For the text-containing cell, return its midpoint in [x, y] coordinate format. 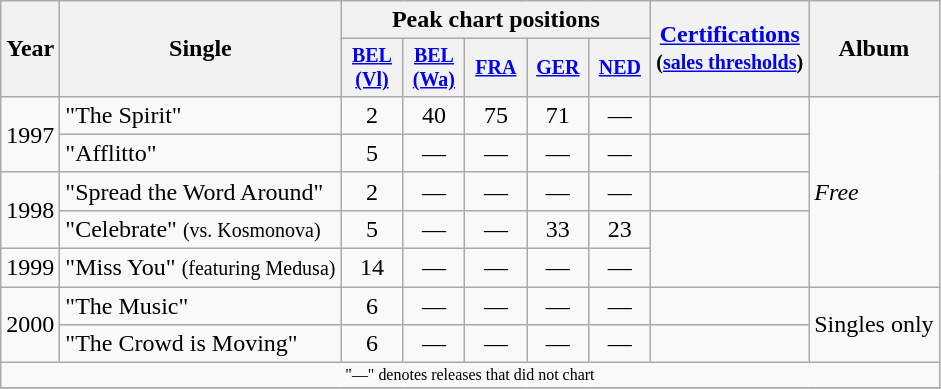
Album [874, 49]
"—" denotes releases that did not chart [470, 375]
GER [558, 68]
Year [30, 49]
40 [434, 115]
14 [372, 268]
33 [558, 229]
BEL(Wa) [434, 68]
"The Crowd is Moving" [200, 344]
1997 [30, 134]
"The Music" [200, 306]
1999 [30, 268]
Single [200, 49]
75 [496, 115]
BEL(Vl) [372, 68]
"Afflitto" [200, 153]
NED [620, 68]
23 [620, 229]
"Celebrate" (vs. Kosmonova) [200, 229]
Free [874, 191]
Singles only [874, 325]
"The Spirit" [200, 115]
Certifications(sales thresholds) [730, 49]
"Miss You" (featuring Medusa) [200, 268]
1998 [30, 210]
2000 [30, 325]
FRA [496, 68]
"Spread the Word Around" [200, 191]
Peak chart positions [496, 20]
71 [558, 115]
